Find where the given text appears and provide that cell's center as (x, y) coordinate. 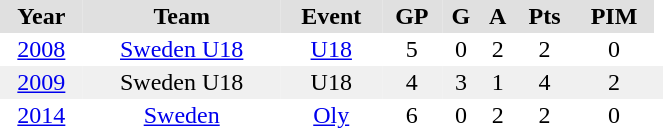
A (498, 16)
2009 (42, 82)
2008 (42, 50)
GP (412, 16)
1 (498, 82)
Event (332, 16)
3 (461, 82)
Year (42, 16)
5 (412, 50)
Pts (545, 16)
Team (182, 16)
G (461, 16)
PIM (614, 16)
